Extract the [x, y] coordinate from the center of the cell holding the provided text.  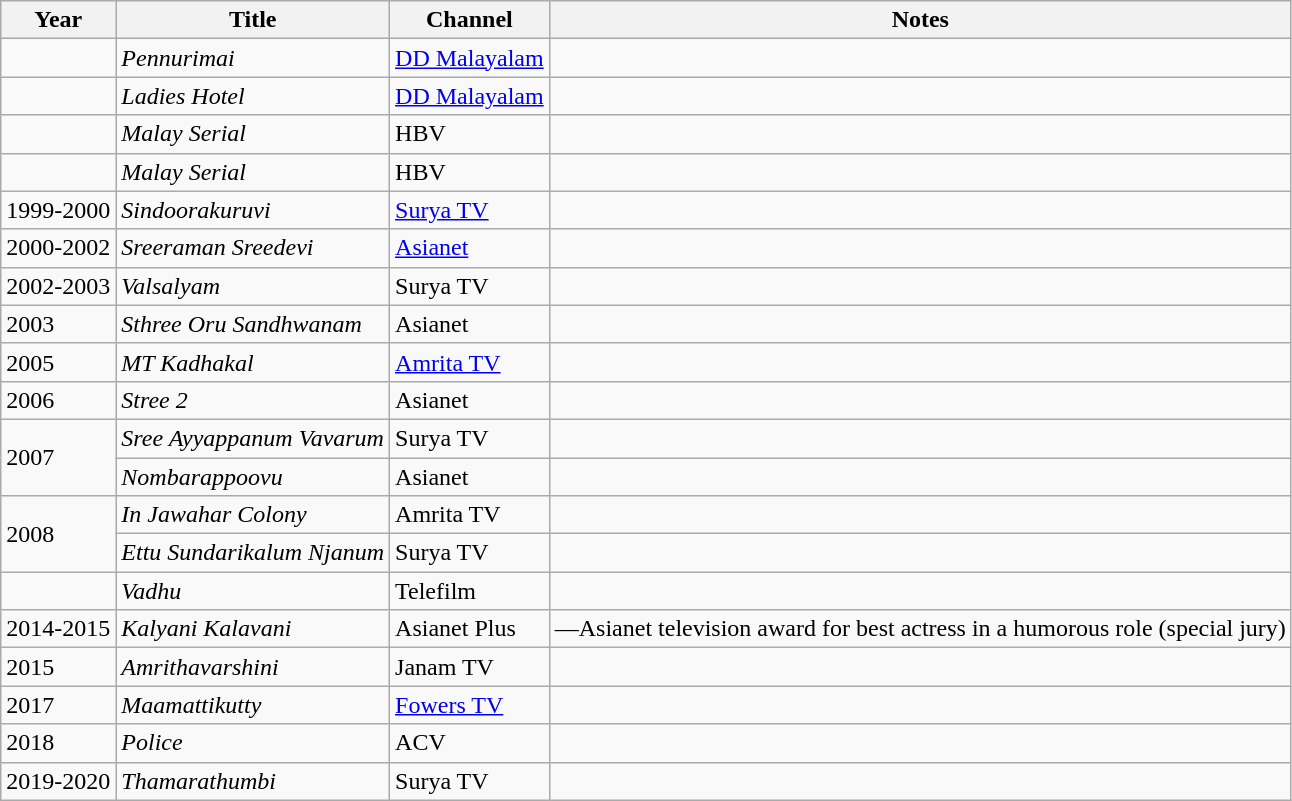
1999-2000 [58, 210]
Title [253, 20]
Sthree Oru Sandhwanam [253, 324]
In Jawahar Colony [253, 515]
2015 [58, 667]
2003 [58, 324]
—Asianet television award for best actress in a humorous role (special jury) [920, 629]
2017 [58, 705]
Notes [920, 20]
ACV [470, 743]
Channel [470, 20]
Amrithavarshini [253, 667]
Asianet Plus [470, 629]
Fowers TV [470, 705]
2005 [58, 362]
Telefilm [470, 591]
Janam TV [470, 667]
2000-2002 [58, 248]
2014-2015 [58, 629]
Stree 2 [253, 400]
Ladies Hotel [253, 96]
2007 [58, 457]
Sindoorakuruvi [253, 210]
Vadhu [253, 591]
Pennurimai [253, 58]
2018 [58, 743]
Sree Ayyappanum Vavarum [253, 438]
2006 [58, 400]
Thamarathumbi [253, 781]
Nombarappoovu [253, 477]
2002-2003 [58, 286]
Kalyani Kalavani [253, 629]
Police [253, 743]
2019-2020 [58, 781]
Sreeraman Sreedevi [253, 248]
Year [58, 20]
2008 [58, 534]
Valsalyam [253, 286]
Ettu Sundarikalum Njanum [253, 553]
MT Kadhakal [253, 362]
Maamattikutty [253, 705]
